Return [x, y] of the center of cell containing provided text 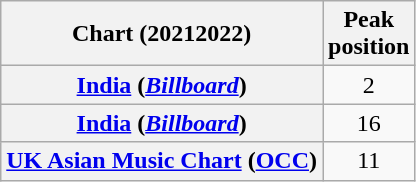
11 [368, 161]
Peakposition [368, 34]
Chart (20212022) [162, 34]
UK Asian Music Chart (OCC) [162, 161]
16 [368, 123]
2 [368, 85]
